Return (x, y) of the center of cell containing provided text 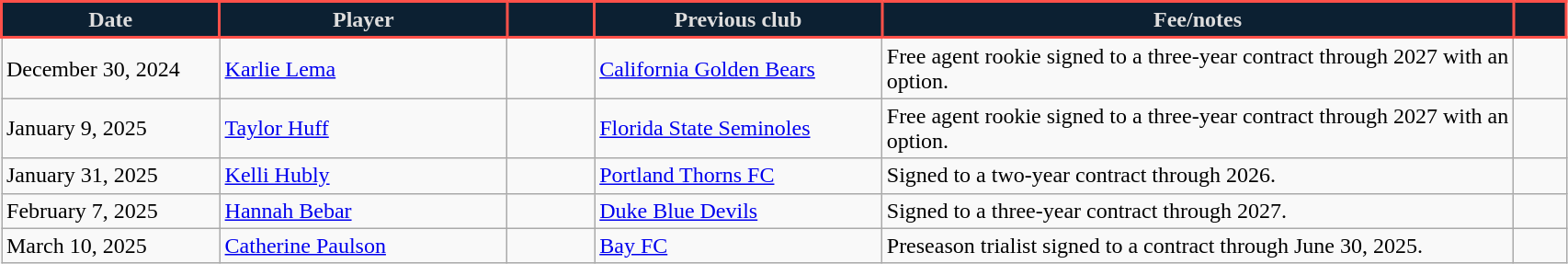
California Golden Bears (739, 68)
January 9, 2025 (111, 129)
Signed to a two-year contract through 2026. (1198, 176)
December 30, 2024 (111, 68)
Taylor Huff (364, 129)
Previous club (739, 20)
Fee/notes (1198, 20)
Kelli Hubly (364, 176)
Signed to a three-year contract through 2027. (1198, 211)
Date (111, 20)
March 10, 2025 (111, 246)
Hannah Bebar (364, 211)
Portland Thorns FC (739, 176)
Player (364, 20)
Karlie Lema (364, 68)
Florida State Seminoles (739, 129)
Catherine Paulson (364, 246)
Duke Blue Devils (739, 211)
February 7, 2025 (111, 211)
Bay FC (739, 246)
Preseason trialist signed to a contract through June 30, 2025. (1198, 246)
January 31, 2025 (111, 176)
